Return the (X, Y) coordinate for the center point of the cell that contains the specified text.  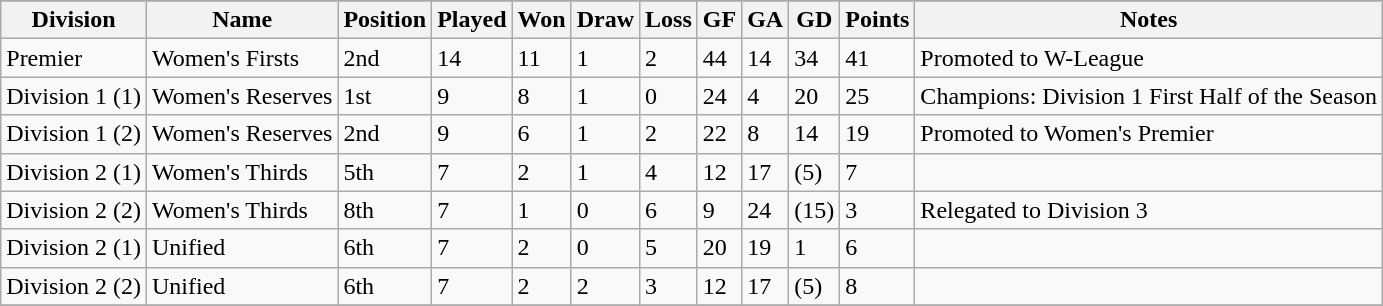
GA (766, 20)
Division (74, 20)
Women's Firsts (242, 58)
Division 1 (2) (74, 134)
1st (385, 96)
5 (669, 248)
Won (542, 20)
Champions: Division 1 First Half of the Season (1149, 96)
Name (242, 20)
Division 1 (1) (74, 96)
22 (719, 134)
(15) (814, 210)
GD (814, 20)
Premier (74, 58)
Promoted to W-League (1149, 58)
11 (542, 58)
Draw (605, 20)
Played (472, 20)
8th (385, 210)
GF (719, 20)
34 (814, 58)
Promoted to Women's Premier (1149, 134)
Position (385, 20)
Points (878, 20)
Relegated to Division 3 (1149, 210)
Notes (1149, 20)
41 (878, 58)
5th (385, 172)
Loss (669, 20)
44 (719, 58)
25 (878, 96)
